Find where the given text appears and provide that cell's center as [X, Y] coordinate. 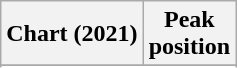
Chart (2021) [72, 34]
Peakposition [189, 34]
